Scan for the cell matching the given text and deliver its [X, Y] coordinate at center. 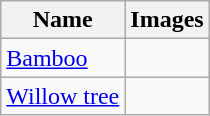
Bamboo [63, 58]
Willow tree [63, 96]
Images [167, 20]
Name [63, 20]
